From the cell containing the given text, extract its center point as [x, y] coordinate. 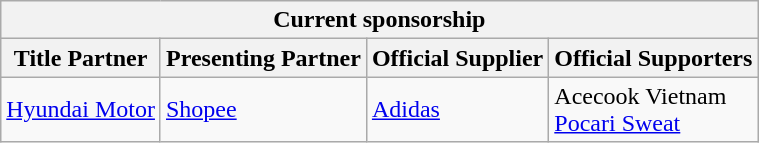
Title Partner [81, 58]
Acecook VietnamPocari Sweat [654, 110]
Presenting Partner [263, 58]
Hyundai Motor [81, 110]
Shopee [263, 110]
Official Supplier [457, 58]
Adidas [457, 110]
Current sponsorship [380, 20]
Official Supporters [654, 58]
